From the cell containing the given text, extract its center point as [X, Y] coordinate. 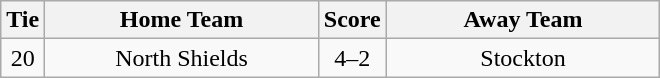
20 [23, 58]
Away Team [523, 20]
4–2 [352, 58]
Tie [23, 20]
Score [352, 20]
North Shields [182, 58]
Home Team [182, 20]
Stockton [523, 58]
